From the cell containing the given text, extract its center point as [X, Y] coordinate. 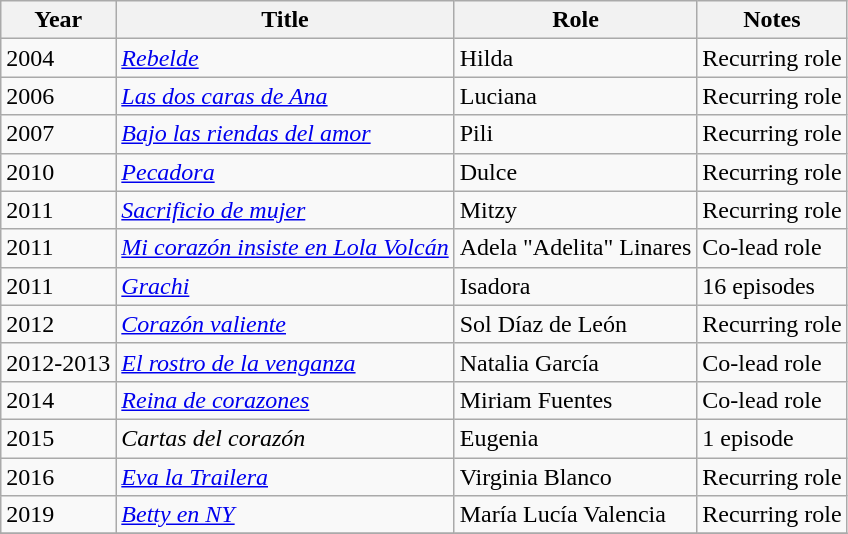
2010 [58, 172]
Betty en NY [285, 515]
Bajo las riendas del amor [285, 134]
María Lucía Valencia [576, 515]
Dulce [576, 172]
Notes [772, 20]
Pili [576, 134]
Cartas del corazón [285, 438]
2007 [58, 134]
Corazón valiente [285, 324]
2004 [58, 58]
Natalia García [576, 362]
Mitzy [576, 210]
Title [285, 20]
Las dos caras de Ana [285, 96]
Reina de corazones [285, 400]
Miriam Fuentes [576, 400]
1 episode [772, 438]
Year [58, 20]
Hilda [576, 58]
2019 [58, 515]
Grachi [285, 286]
Role [576, 20]
16 episodes [772, 286]
Isadora [576, 286]
Luciana [576, 96]
Mi corazón insiste en Lola Volcán [285, 248]
2016 [58, 477]
Eugenia [576, 438]
Sacrificio de mujer [285, 210]
Eva la Trailera [285, 477]
Sol Díaz de León [576, 324]
Rebelde [285, 58]
2012 [58, 324]
Pecadora [285, 172]
Adela "Adelita" Linares [576, 248]
2012-2013 [58, 362]
2015 [58, 438]
2006 [58, 96]
2014 [58, 400]
El rostro de la venganza [285, 362]
Virginia Blanco [576, 477]
